Output the [x, y] coordinate of the center of the cell containing the given text.  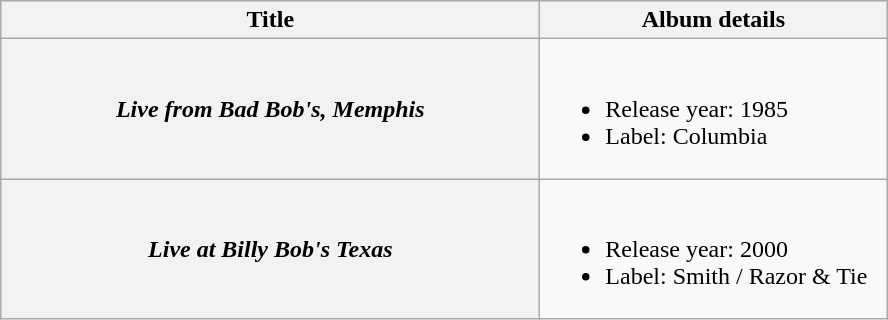
Release year: 2000Label: Smith / Razor & Tie [714, 249]
Live from Bad Bob's, Memphis [270, 109]
Album details [714, 20]
Release year: 1985Label: Columbia [714, 109]
Title [270, 20]
Live at Billy Bob's Texas [270, 249]
